Capture the cell that displays the provided text and extract its (X, Y) central coordinate. 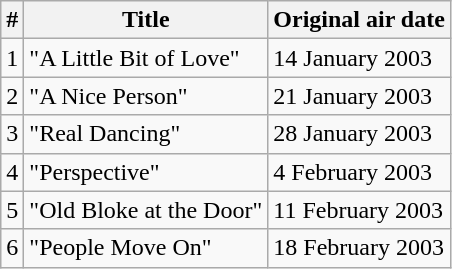
11 February 2003 (360, 210)
"Real Dancing" (146, 134)
4 (12, 172)
"Perspective" (146, 172)
# (12, 20)
14 January 2003 (360, 58)
Original air date (360, 20)
"A Nice Person" (146, 96)
1 (12, 58)
3 (12, 134)
"People Move On" (146, 248)
Title (146, 20)
6 (12, 248)
"Old Bloke at the Door" (146, 210)
4 February 2003 (360, 172)
"A Little Bit of Love" (146, 58)
28 January 2003 (360, 134)
21 January 2003 (360, 96)
5 (12, 210)
2 (12, 96)
18 February 2003 (360, 248)
